Scan for the cell matching the given text and deliver its [x, y] coordinate at center. 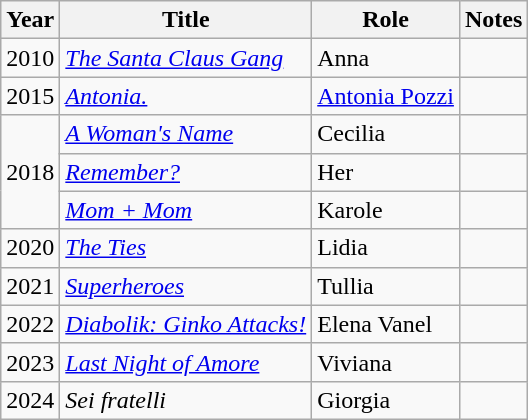
Her [386, 172]
The Santa Claus Gang [186, 58]
A Woman's Name [186, 134]
Lidia [386, 248]
Antonia Pozzi [386, 96]
The Ties [186, 248]
Year [30, 20]
2018 [30, 172]
2023 [30, 362]
Karole [386, 210]
2015 [30, 96]
2010 [30, 58]
Superheroes [186, 286]
2021 [30, 286]
Role [386, 20]
Cecilia [386, 134]
2024 [30, 400]
2022 [30, 324]
Last Night of Amore [186, 362]
Elena Vanel [386, 324]
Tullia [386, 286]
Mom + Mom [186, 210]
Sei fratelli [186, 400]
Viviana [386, 362]
Notes [493, 20]
Title [186, 20]
Remember? [186, 172]
2020 [30, 248]
Diabolik: Ginko Attacks! [186, 324]
Anna [386, 58]
Antonia. [186, 96]
Giorgia [386, 400]
